Search for the cell housing the specified text and yield its (x, y) center coordinate. 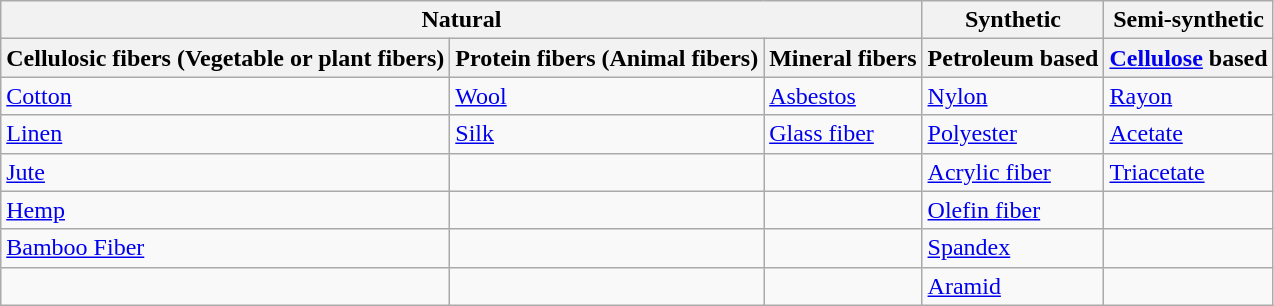
Bamboo Fiber (226, 248)
Linen (226, 134)
Polyester (1013, 134)
Cotton (226, 96)
Aramid (1013, 286)
Synthetic (1013, 20)
Triacetate (1188, 172)
Protein fibers (Animal fibers) (607, 58)
Rayon (1188, 96)
Jute (226, 172)
Silk (607, 134)
Semi-synthetic (1188, 20)
Asbestos (843, 96)
Petroleum based (1013, 58)
Olefin fiber (1013, 210)
Glass fiber (843, 134)
Hemp (226, 210)
Mineral fibers (843, 58)
Cellulose based (1188, 58)
Acetate (1188, 134)
Wool (607, 96)
Natural (462, 20)
Nylon (1013, 96)
Acrylic fiber (1013, 172)
Spandex (1013, 248)
Cellulosic fibers (Vegetable or plant fibers) (226, 58)
